Return the (X, Y) coordinate for the center point of the cell that contains the specified text.  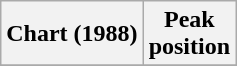
Peakposition (189, 34)
Chart (1988) (72, 34)
